Output the [X, Y] coordinate of the center of the cell containing the given text.  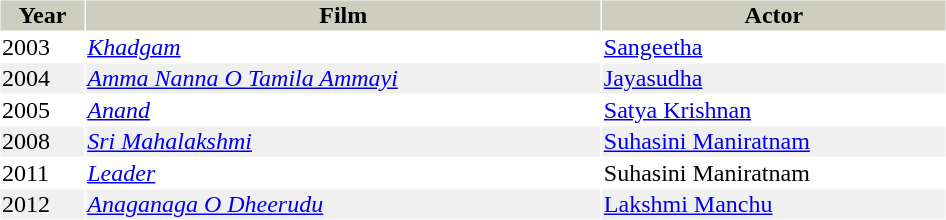
Actor [774, 15]
2008 [42, 141]
2005 [42, 110]
Khadgam [344, 47]
Satya Krishnan [774, 110]
Jayasudha [774, 79]
2004 [42, 79]
2003 [42, 47]
Anand [344, 110]
Anaganaga O Dheerudu [344, 205]
Year [42, 15]
Sri Mahalakshmi [344, 141]
Amma Nanna O Tamila Ammayi [344, 79]
2012 [42, 205]
Lakshmi Manchu [774, 205]
Film [344, 15]
Sangeetha [774, 47]
Leader [344, 173]
2011 [42, 173]
